Identify which cell holds the provided text, then report its (X, Y) central coordinate. 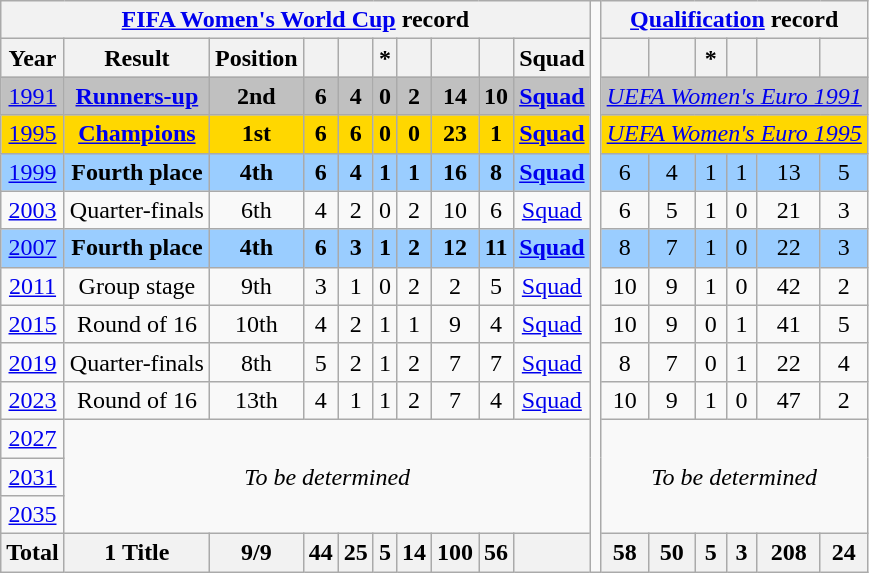
2011 (33, 286)
1999 (33, 172)
56 (496, 553)
24 (844, 553)
42 (788, 286)
9/9 (256, 553)
41 (788, 324)
UEFA Women's Euro 1991 (734, 96)
16 (454, 172)
1 Title (136, 553)
44 (320, 553)
2027 (33, 438)
Group stage (136, 286)
2015 (33, 324)
2031 (33, 477)
2023 (33, 400)
13 (788, 172)
2nd (256, 96)
Qualification record (734, 20)
50 (672, 553)
Total (33, 553)
47 (788, 400)
2003 (33, 210)
Runners-up (136, 96)
2035 (33, 515)
9th (256, 286)
11 (496, 248)
UEFA Women's Euro 1995 (734, 134)
1991 (33, 96)
208 (788, 553)
2007 (33, 248)
58 (624, 553)
1995 (33, 134)
1st (256, 134)
10th (256, 324)
100 (454, 553)
12 (454, 248)
Year (33, 58)
23 (454, 134)
Result (136, 58)
25 (356, 553)
21 (788, 210)
13th (256, 400)
Champions (136, 134)
6th (256, 210)
8th (256, 362)
FIFA Women's World Cup record (296, 20)
Position (256, 58)
2019 (33, 362)
